Determine the (X, Y) coordinate at the center of the cell enclosing the given text.  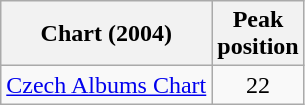
Peakposition (258, 34)
Czech Albums Chart (106, 85)
22 (258, 85)
Chart (2004) (106, 34)
